Provide the [x, y] coordinate of the cell's center where the given text is located.  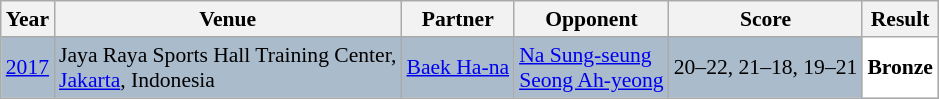
Partner [458, 19]
Na Sung-seung Seong Ah-yeong [592, 68]
2017 [28, 68]
Result [900, 19]
Bronze [900, 68]
20–22, 21–18, 19–21 [766, 68]
Baek Ha-na [458, 68]
Year [28, 19]
Venue [228, 19]
Opponent [592, 19]
Jaya Raya Sports Hall Training Center,Jakarta, Indonesia [228, 68]
Score [766, 19]
